Return the (x, y) coordinate for the center point of the cell that contains the specified text.  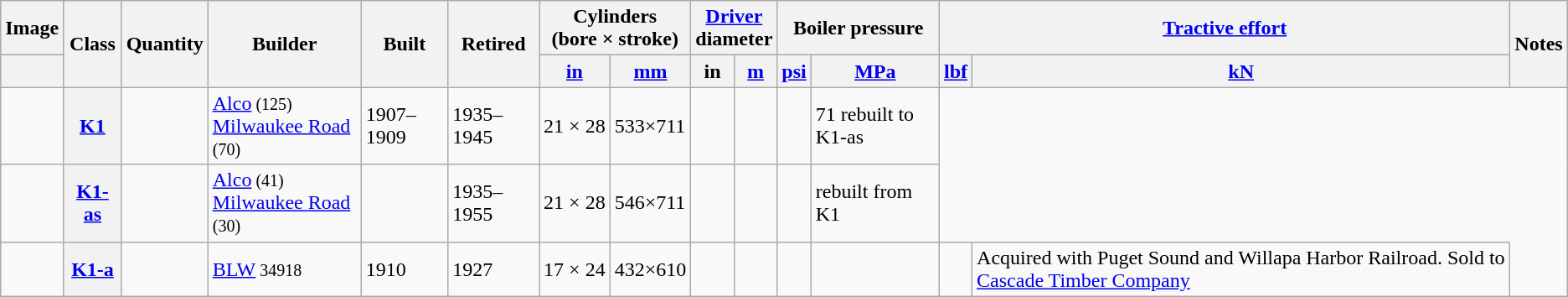
K1 (92, 126)
1935–1955 (494, 203)
K1-as (92, 203)
m (756, 71)
Tractive effort (1225, 29)
533×711 (650, 126)
1927 (494, 268)
psi (794, 71)
Driverdiameter (734, 29)
rebuilt from K1 (874, 203)
BLW 34918 (285, 268)
17 × 24 (575, 268)
546×711 (650, 203)
Builder (285, 44)
Boiler pressure (859, 29)
Retired (494, 44)
Image (32, 29)
Class (92, 44)
Notes (1539, 44)
432×610 (650, 268)
Built (404, 44)
MPa (874, 71)
1907–1909 (404, 126)
1910 (404, 268)
mm (650, 71)
Cylinders(bore × stroke) (615, 29)
K1-a (92, 268)
71 rebuilt to K1-as (874, 126)
Acquired with Puget Sound and Willapa Harbor Railroad. Sold to Cascade Timber Company (1241, 268)
1935–1945 (494, 126)
Alco (41)Milwaukee Road (30) (285, 203)
Alco (125)Milwaukee Road (70) (285, 126)
Quantity (164, 44)
kN (1241, 71)
lbf (955, 71)
